Identify which cell holds the provided text, then report its (x, y) central coordinate. 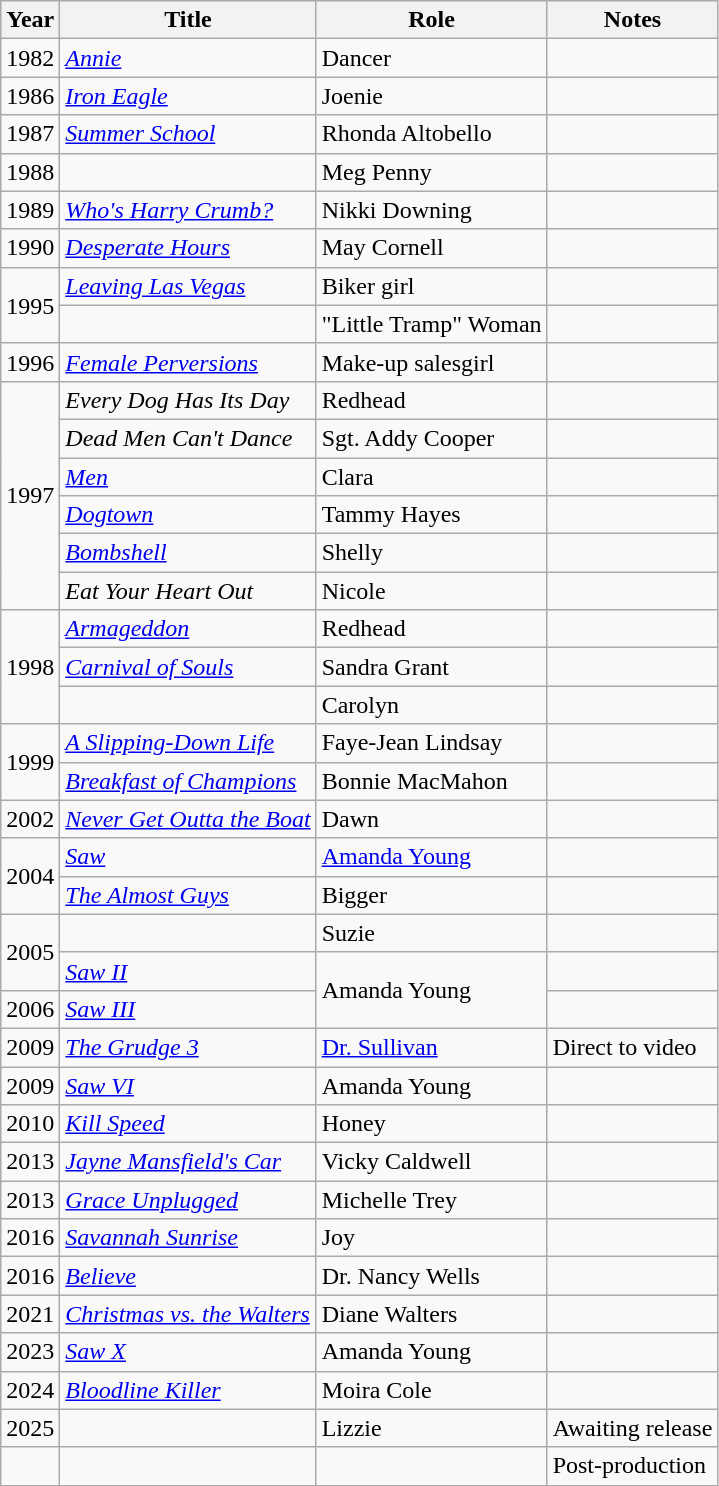
Sandra Grant (432, 667)
Meg Penny (432, 172)
Joy (432, 1238)
Saw III (188, 1009)
Carolyn (432, 705)
2006 (30, 1009)
The Almost Guys (188, 895)
2005 (30, 952)
Dawn (432, 819)
Title (188, 20)
Dr. Nancy Wells (432, 1276)
Who's Harry Crumb? (188, 210)
Tammy Hayes (432, 515)
Believe (188, 1276)
1982 (30, 58)
Men (188, 477)
Never Get Outta the Boat (188, 819)
1987 (30, 134)
Saw X (188, 1352)
Bloodline Killer (188, 1390)
The Grudge 3 (188, 1047)
"Little Tramp" Woman (432, 324)
Diane Walters (432, 1314)
Saw II (188, 971)
Saw VI (188, 1085)
Female Perversions (188, 362)
Summer School (188, 134)
Joenie (432, 96)
Rhonda Altobello (432, 134)
Annie (188, 58)
2004 (30, 876)
Dancer (432, 58)
Suzie (432, 933)
Every Dog Has Its Day (188, 400)
Saw (188, 857)
2002 (30, 819)
1997 (30, 495)
May Cornell (432, 248)
Savannah Sunrise (188, 1238)
1990 (30, 248)
A Slipping-Down Life (188, 743)
Sgt. Addy Cooper (432, 438)
Kill Speed (188, 1124)
Michelle Trey (432, 1200)
1996 (30, 362)
1989 (30, 210)
Moira Cole (432, 1390)
Dr. Sullivan (432, 1047)
Lizzie (432, 1428)
Awaiting release (632, 1428)
Faye-Jean Lindsay (432, 743)
Desperate Hours (188, 248)
1999 (30, 762)
2024 (30, 1390)
Biker girl (432, 286)
Nikki Downing (432, 210)
Bigger (432, 895)
Breakfast of Champions (188, 781)
1986 (30, 96)
Shelly (432, 553)
Leaving Las Vegas (188, 286)
Direct to video (632, 1047)
1988 (30, 172)
Iron Eagle (188, 96)
1998 (30, 667)
2021 (30, 1314)
Bombshell (188, 553)
Vicky Caldwell (432, 1162)
Year (30, 20)
Grace Unplugged (188, 1200)
Honey (432, 1124)
1995 (30, 305)
Bonnie MacMahon (432, 781)
2025 (30, 1428)
2023 (30, 1352)
Nicole (432, 591)
Role (432, 20)
Dead Men Can't Dance (188, 438)
Dogtown (188, 515)
Post-production (632, 1466)
Jayne Mansfield's Car (188, 1162)
2010 (30, 1124)
Christmas vs. the Walters (188, 1314)
Clara (432, 477)
Make-up salesgirl (432, 362)
Carnival of Souls (188, 667)
Armageddon (188, 629)
Eat Your Heart Out (188, 591)
Notes (632, 20)
